Find where the given text appears and provide that cell's center as [X, Y] coordinate. 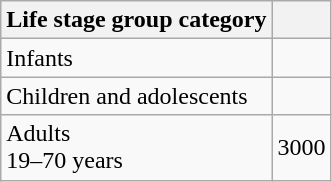
Infants [136, 58]
Children and adolescents [136, 96]
3000 [302, 148]
Life stage group category [136, 20]
Adults19–70 years [136, 148]
